Pinpoint the cell where the given text exists, returning its (x, y) midpoint coordinate. 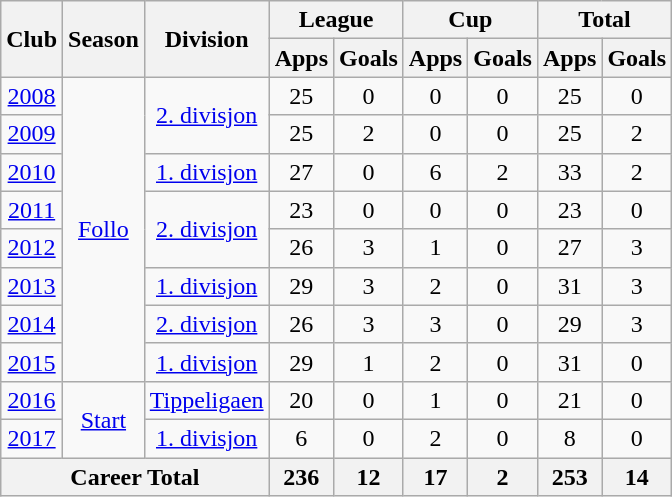
Total (604, 20)
Season (104, 39)
Start (104, 419)
12 (369, 477)
Cup (470, 20)
2015 (32, 362)
33 (569, 172)
236 (301, 477)
2009 (32, 134)
Follo (104, 229)
20 (301, 400)
2017 (32, 438)
2008 (32, 96)
Division (206, 39)
14 (637, 477)
253 (569, 477)
8 (569, 438)
League (336, 20)
Tippeligaen (206, 400)
Club (32, 39)
2016 (32, 400)
17 (435, 477)
2013 (32, 286)
2012 (32, 248)
21 (569, 400)
2010 (32, 172)
2014 (32, 324)
Career Total (135, 477)
2011 (32, 210)
